Pinpoint the cell where the given text exists, returning its [x, y] midpoint coordinate. 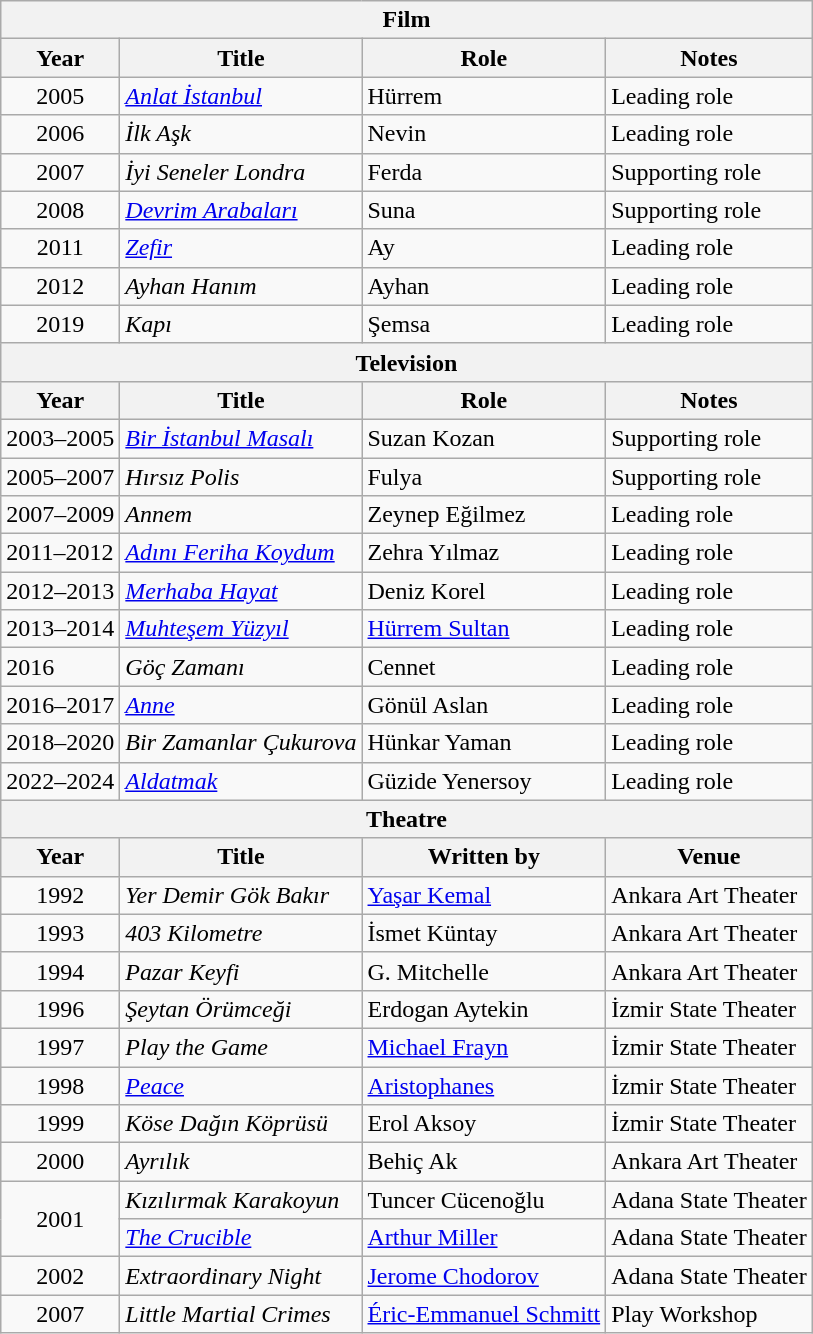
Suzan Kozan [484, 438]
Bir Zamanlar Çukurova [241, 743]
G. Mitchelle [484, 971]
Muhteşem Yüzyıl [241, 629]
2006 [60, 134]
Anne [241, 705]
Erdogan Aytekin [484, 1009]
2003–2005 [60, 438]
Ayhan [484, 286]
Venue [710, 857]
Yaşar Kemal [484, 895]
Cennet [484, 667]
2005–2007 [60, 477]
Tuncer Cücenoğlu [484, 1200]
Nevin [484, 134]
Kızılırmak Karakoyun [241, 1200]
Adını Feriha Koydum [241, 553]
Hünkar Yaman [484, 743]
1996 [60, 1009]
Suna [484, 210]
İyi Seneler Londra [241, 172]
Television [406, 362]
Yer Demir Gök Bakır [241, 895]
Fulya [484, 477]
2016 [60, 667]
Éric-Emmanuel Schmitt [484, 1314]
Güzide Yenersoy [484, 781]
Jerome Chodorov [484, 1276]
2016–2017 [60, 705]
Aristophanes [484, 1085]
2001 [60, 1219]
Ayrılık [241, 1162]
Şeytan Örümceği [241, 1009]
Peace [241, 1085]
The Crucible [241, 1238]
2012 [60, 286]
2022–2024 [60, 781]
Film [406, 20]
2011–2012 [60, 553]
Göç Zamanı [241, 667]
Bir İstanbul Masalı [241, 438]
İsmet Küntay [484, 933]
Zeynep Eğilmez [484, 515]
Ayhan Hanım [241, 286]
1993 [60, 933]
403 Kilometre [241, 933]
Ferda [484, 172]
Deniz Korel [484, 591]
2002 [60, 1276]
1998 [60, 1085]
2013–2014 [60, 629]
1999 [60, 1124]
Michael Frayn [484, 1047]
Pazar Keyfi [241, 971]
Hırsız Polis [241, 477]
Play the Game [241, 1047]
2019 [60, 324]
Arthur Miller [484, 1238]
Zehra Yılmaz [484, 553]
Little Martial Crimes [241, 1314]
Gönül Aslan [484, 705]
Hürrem [484, 96]
Kapı [241, 324]
Merhaba Hayat [241, 591]
Behiç Ak [484, 1162]
2000 [60, 1162]
Anlat İstanbul [241, 96]
Devrim Arabaları [241, 210]
1994 [60, 971]
2012–2013 [60, 591]
2005 [60, 96]
Theatre [406, 819]
Şemsa [484, 324]
Extraordinary Night [241, 1276]
Hürrem Sultan [484, 629]
Aldatmak [241, 781]
Written by [484, 857]
Annem [241, 515]
Erol Aksoy [484, 1124]
İlk Aşk [241, 134]
Ay [484, 248]
2008 [60, 210]
Zefir [241, 248]
2007–2009 [60, 515]
1997 [60, 1047]
Play Workshop [710, 1314]
Köse Dağın Köprüsü [241, 1124]
1992 [60, 895]
2011 [60, 248]
2018–2020 [60, 743]
